Identify which cell holds the provided text, then report its (X, Y) central coordinate. 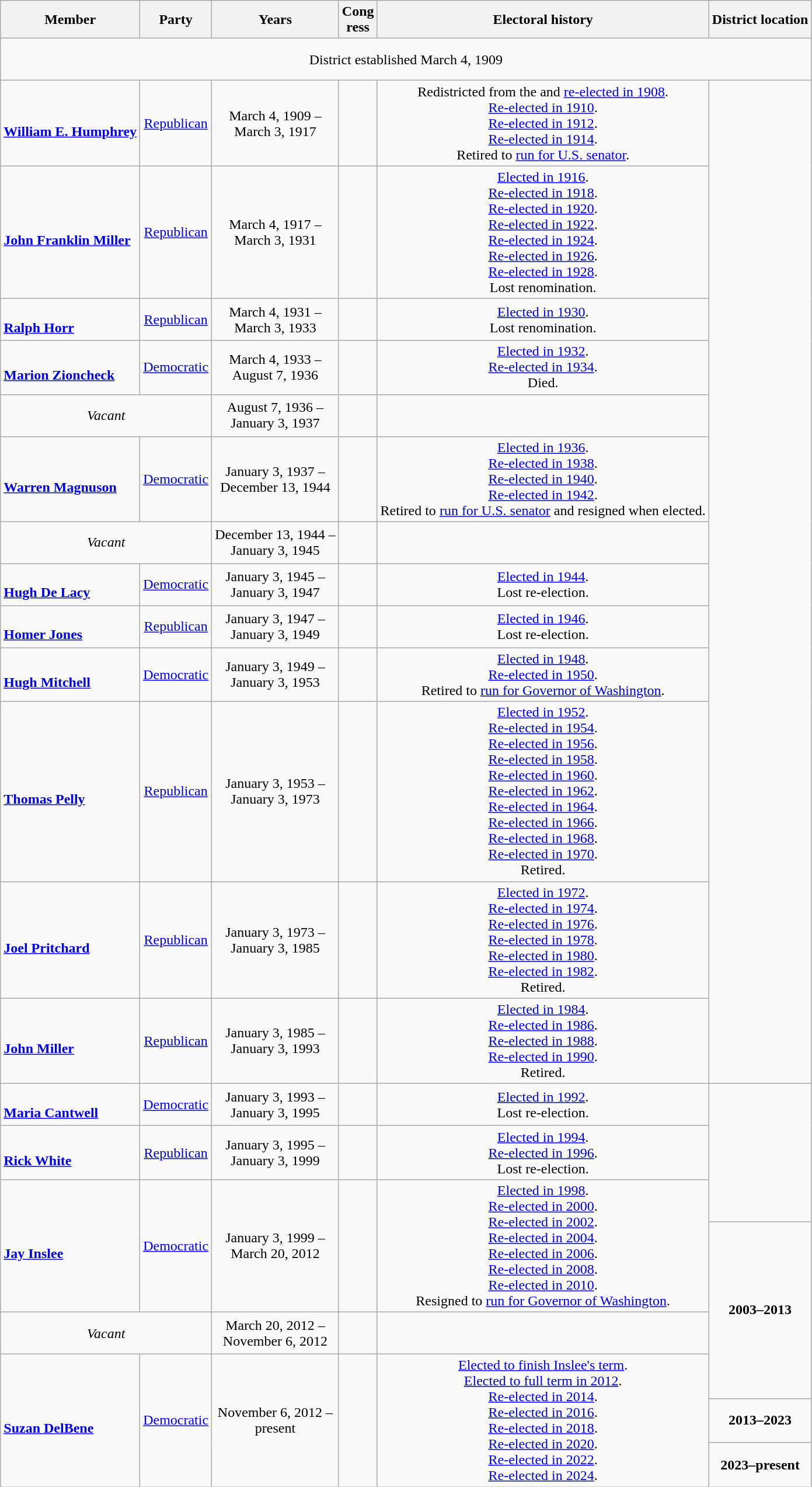
John Miller (70, 1041)
2003–2013 (760, 1309)
Ralph Horr (70, 319)
Jay Inslee (70, 1245)
January 3, 1999 –March 20, 2012 (276, 1245)
Elected in 1946.Lost re-election. (543, 627)
Joel Pritchard (70, 940)
Marion Zioncheck (70, 367)
January 3, 1985 –January 3, 1993 (276, 1041)
Homer Jones (70, 627)
Elected in 1916.Re-elected in 1918.Re-elected in 1920.Re-elected in 1922.Re-elected in 1924.Re-elected in 1926.Re-elected in 1928.Lost renomination. (543, 232)
November 6, 2012 –present (276, 1420)
Hugh De Lacy (70, 585)
Elected in 1948.Re-elected in 1950.Retired to run for Governor of Washington. (543, 675)
Warren Magnuson (70, 479)
Thomas Pelly (70, 791)
District established March 4, 1909 (406, 60)
August 7, 1936 –January 3, 1937 (276, 415)
Elected in 1944.Lost re-election. (543, 585)
Hugh Mitchell (70, 675)
March 4, 1933 –August 7, 1936 (276, 367)
Years (276, 20)
Maria Cantwell (70, 1104)
January 3, 1947 –January 3, 1949 (276, 627)
March 4, 1931 –March 3, 1933 (276, 319)
Suzan DelBene (70, 1420)
Congress (358, 20)
Redistricted from the and re-elected in 1908.Re-elected in 1910.Re-elected in 1912.Re-elected in 1914.Retired to run for U.S. senator. (543, 123)
Rick White (70, 1152)
William E. Humphrey (70, 123)
January 3, 1945 –January 3, 1947 (276, 585)
March 4, 1917 –March 3, 1931 (276, 232)
Elected in 1936.Re-elected in 1938.Re-elected in 1940.Re-elected in 1942.Retired to run for U.S. senator and resigned when elected. (543, 479)
December 13, 1944 –January 3, 1945 (276, 543)
Elected in 1992.Lost re-election. (543, 1104)
Elected in 1994.Re-elected in 1996.Lost re-election. (543, 1152)
Elected in 1984.Re-elected in 1986.Re-elected in 1988.Re-elected in 1990.Retired. (543, 1041)
Elected in 1972.Re-elected in 1974.Re-elected in 1976.Re-elected in 1978.Re-elected in 1980.Re-elected in 1982.Retired. (543, 940)
Electoral history (543, 20)
January 3, 1993 –January 3, 1995 (276, 1104)
2023–present (760, 1465)
Elected in 1930.Lost renomination. (543, 319)
Elected in 1932.Re-elected in 1934.Died. (543, 367)
January 3, 1949 –January 3, 1953 (276, 675)
John Franklin Miller (70, 232)
March 4, 1909 –March 3, 1917 (276, 123)
January 3, 1995 –January 3, 1999 (276, 1152)
2013–2023 (760, 1420)
Party (176, 20)
District location (760, 20)
Member (70, 20)
January 3, 1973 –January 3, 1985 (276, 940)
March 20, 2012 –November 6, 2012 (276, 1333)
January 3, 1953 –January 3, 1973 (276, 791)
January 3, 1937 –December 13, 1944 (276, 479)
